Find where the given text appears and provide that cell's center as (X, Y) coordinate. 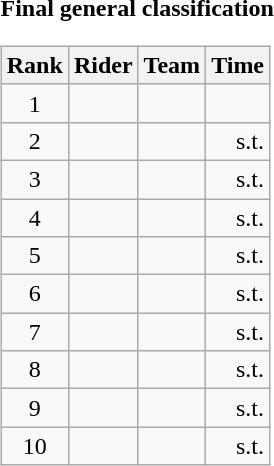
8 (34, 370)
7 (34, 332)
9 (34, 408)
Rider (103, 65)
Time (238, 65)
4 (34, 217)
5 (34, 256)
1 (34, 103)
2 (34, 141)
Team (172, 65)
6 (34, 294)
10 (34, 446)
Rank (34, 65)
3 (34, 179)
